Identify which cell holds the provided text, then report its (x, y) central coordinate. 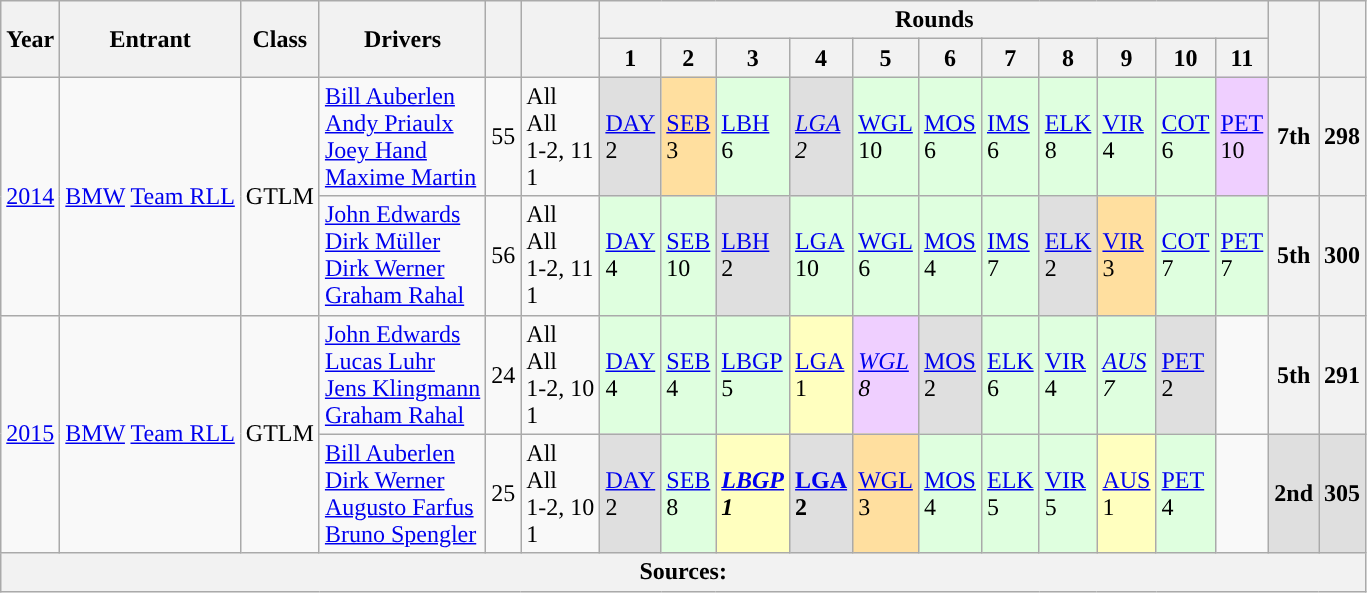
7 (1010, 58)
Drivers (402, 39)
6 (950, 58)
MOS2 (950, 374)
PET2 (1186, 374)
IMS7 (1010, 256)
Bill Auberlen Dirk Werner Augusto Farfus Bruno Spengler (402, 494)
AUS1 (1126, 494)
305 (1342, 494)
Entrant (150, 39)
LBGP5 (753, 374)
ELK2 (1068, 256)
291 (1342, 374)
COT7 (1186, 256)
11 (1242, 58)
Year (30, 39)
SEB8 (688, 494)
PET7 (1242, 256)
WGL3 (886, 494)
WGL8 (886, 374)
LBH6 (753, 136)
SEB10 (688, 256)
7th (1294, 136)
AUS7 (1126, 374)
John Edwards Dirk Müller Dirk Werner Graham Rahal (402, 256)
10 (1186, 58)
Class (280, 39)
Sources: (684, 572)
COT6 (1186, 136)
MOS6 (950, 136)
ELK8 (1068, 136)
1 (630, 58)
PET10 (1242, 136)
4 (822, 58)
IMS6 (1010, 136)
298 (1342, 136)
2014 (30, 196)
SEB4 (688, 374)
ELK5 (1010, 494)
9 (1126, 58)
WGL10 (886, 136)
VIR5 (1068, 494)
VIR3 (1126, 256)
8 (1068, 58)
5 (886, 58)
56 (504, 256)
LBGP1 (753, 494)
ELK6 (1010, 374)
Bill Auberlen Andy Priaulx Joey Hand Maxime Martin (402, 136)
LGA10 (822, 256)
3 (753, 58)
25 (504, 494)
John Edwards Lucas Luhr Jens Klingmann Graham Rahal (402, 374)
2nd (1294, 494)
LBH2 (753, 256)
24 (504, 374)
Rounds (934, 20)
SEB3 (688, 136)
LGA1 (822, 374)
PET4 (1186, 494)
2015 (30, 434)
WGL6 (886, 256)
300 (1342, 256)
55 (504, 136)
2 (688, 58)
